From the cell containing the given text, extract its center point as (X, Y) coordinate. 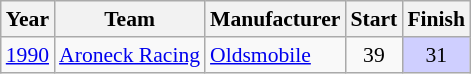
Aroneck Racing (130, 55)
Year (28, 19)
Oldsmobile (275, 55)
Finish (436, 19)
Team (130, 19)
Manufacturer (275, 19)
1990 (28, 55)
39 (374, 55)
Start (374, 19)
31 (436, 55)
